Extract the (x, y) coordinate from the center of the cell holding the provided text.  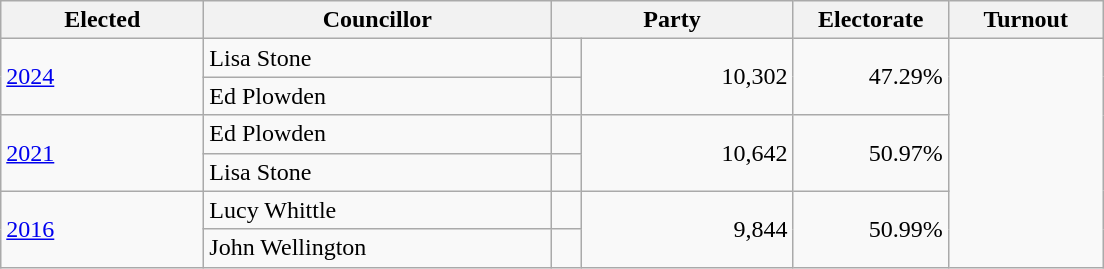
Elected (102, 20)
50.97% (870, 153)
2016 (102, 229)
50.99% (870, 229)
10,302 (687, 77)
Turnout (1026, 20)
2021 (102, 153)
9,844 (687, 229)
John Wellington (378, 248)
2024 (102, 77)
Party (672, 20)
47.29% (870, 77)
Councillor (378, 20)
Lucy Whittle (378, 210)
10,642 (687, 153)
Electorate (870, 20)
